Find where the given text appears and provide that cell's center as [x, y] coordinate. 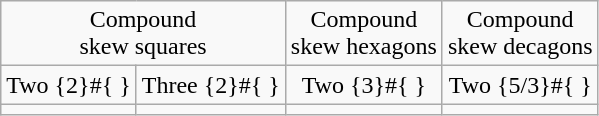
Two {5/3}#{ } [520, 85]
Compoundskew decagons [520, 34]
Three {2}#{ } [210, 85]
Compoundskew squares [144, 34]
Two {3}#{ } [364, 85]
Two {2}#{ } [68, 85]
Compoundskew hexagons [364, 34]
